Locate the cell with the specified text and output its [X, Y] center coordinate. 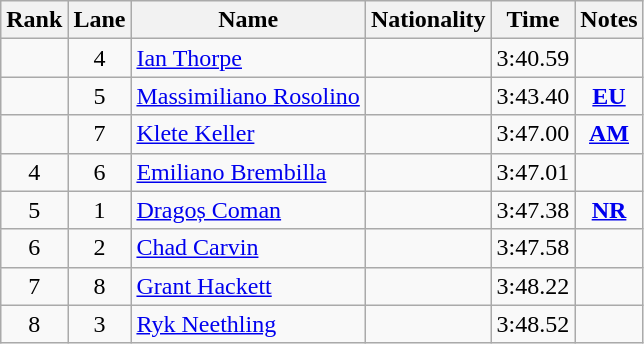
1 [100, 210]
Chad Carvin [248, 248]
Ryk Neethling [248, 324]
Lane [100, 20]
Grant Hackett [248, 286]
Name [248, 20]
Time [533, 20]
2 [100, 248]
3:47.58 [533, 248]
Massimiliano Rosolino [248, 96]
3:48.52 [533, 324]
3:40.59 [533, 58]
3:48.22 [533, 286]
Nationality [428, 20]
3 [100, 324]
Notes [609, 20]
EU [609, 96]
3:43.40 [533, 96]
Ian Thorpe [248, 58]
Dragoș Coman [248, 210]
NR [609, 210]
3:47.01 [533, 172]
Rank [34, 20]
Emiliano Brembilla [248, 172]
3:47.38 [533, 210]
Klete Keller [248, 134]
3:47.00 [533, 134]
AM [609, 134]
